Find where the given text appears and provide that cell's center as (x, y) coordinate. 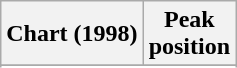
Chart (1998) (72, 34)
Peakposition (189, 34)
